For the text-containing cell, return its midpoint in (x, y) coordinate format. 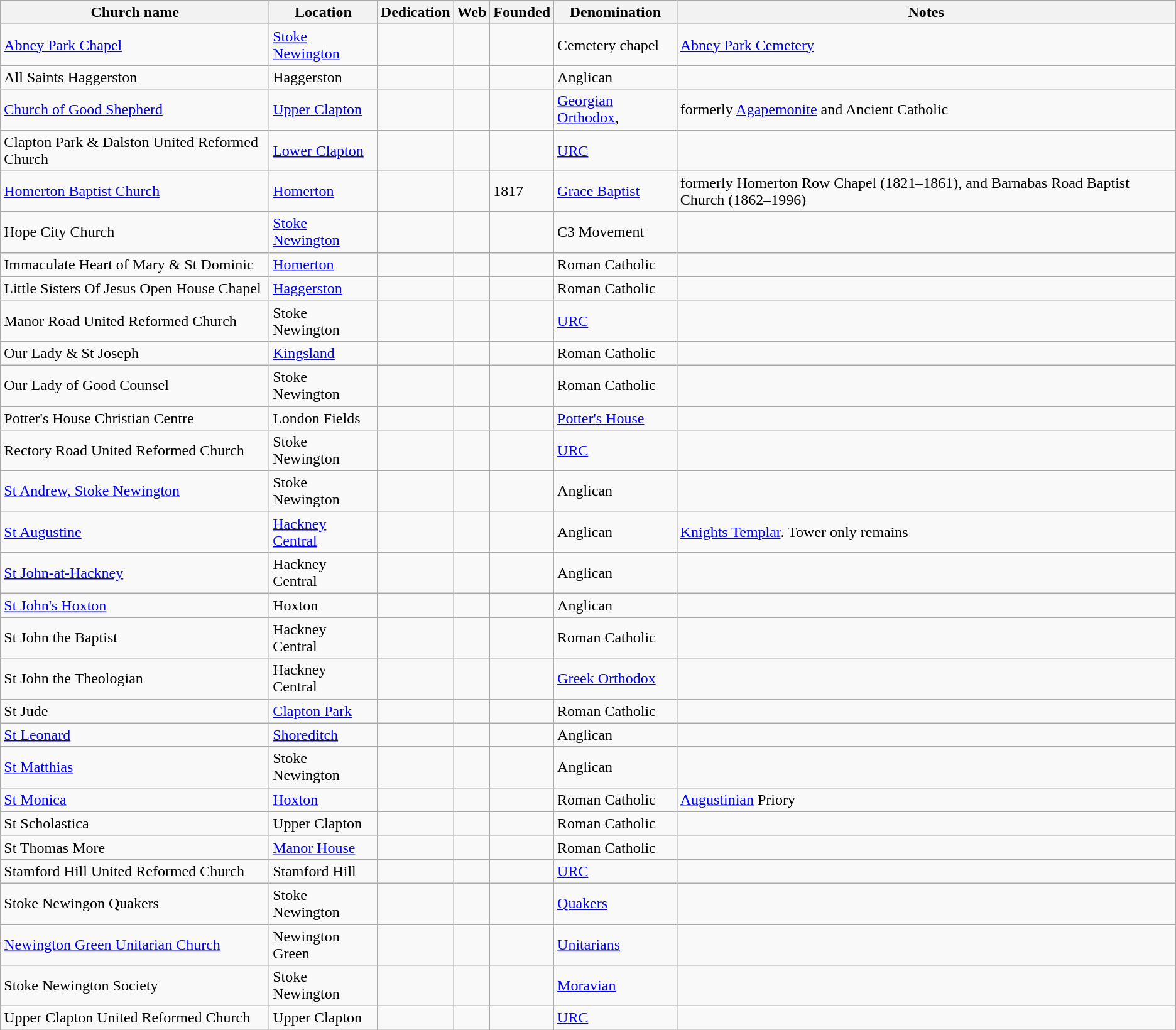
St Monica (135, 800)
Our Lady of Good Counsel (135, 386)
Web (472, 13)
St Augustine (135, 533)
Church name (135, 13)
Abney Park Cemetery (926, 45)
Lower Clapton (324, 151)
Our Lady & St Joseph (135, 353)
Potter's House (616, 418)
Greek Orthodox (616, 678)
Hope City Church (135, 232)
Quakers (616, 903)
Clapton Park (324, 711)
St Scholastica (135, 823)
London Fields (324, 418)
Upper Clapton United Reformed Church (135, 1018)
formerly Agapemonite and Ancient Catholic (926, 109)
Georgian Orthodox, (616, 109)
St Andrew, Stoke Newington (135, 491)
St Leonard (135, 735)
Shoreditch (324, 735)
St Thomas More (135, 847)
St Matthias (135, 767)
Abney Park Chapel (135, 45)
Dedication (415, 13)
Little Sisters Of Jesus Open House Chapel (135, 288)
Unitarians (616, 945)
Stamford Hill United Reformed Church (135, 871)
Newington Green Unitarian Church (135, 945)
Cemetery chapel (616, 45)
Stoke Newington Society (135, 986)
St Jude (135, 711)
Rectory Road United Reformed Church (135, 451)
Immaculate Heart of Mary & St Dominic (135, 264)
St John's Hoxton (135, 605)
Church of Good Shepherd (135, 109)
formerly Homerton Row Chapel (1821–1861), and Barnabas Road Baptist Church (1862–1996) (926, 191)
St John-at-Hackney (135, 573)
Knights Templar. Tower only remains (926, 533)
St John the Theologian (135, 678)
Founded (522, 13)
Potter's House Christian Centre (135, 418)
Stamford Hill (324, 871)
Grace Baptist (616, 191)
Augustinian Priory (926, 800)
Location (324, 13)
Notes (926, 13)
Homerton Baptist Church (135, 191)
Stoke Newingon Quakers (135, 903)
Manor Road United Reformed Church (135, 320)
Clapton Park & Dalston United Reformed Church (135, 151)
C3 Movement (616, 232)
Manor House (324, 847)
Moravian (616, 986)
Denomination (616, 13)
St John the Baptist (135, 638)
1817 (522, 191)
Newington Green (324, 945)
All Saints Haggerston (135, 77)
Kingsland (324, 353)
